For the text-containing cell, return its midpoint in [x, y] coordinate format. 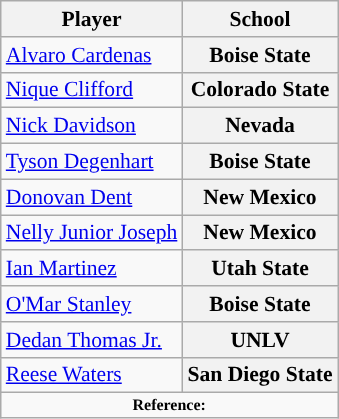
Nick Davidson [92, 126]
Nevada [260, 126]
Ian Martinez [92, 269]
Colorado State [260, 90]
San Diego State [260, 375]
Utah State [260, 269]
Nique Clifford [92, 90]
School [260, 19]
Reference: [170, 405]
Player [92, 19]
Dedan Thomas Jr. [92, 340]
Nelly Junior Joseph [92, 233]
Alvaro Cardenas [92, 55]
O'Mar Stanley [92, 304]
Reese Waters [92, 375]
Donovan Dent [92, 197]
UNLV [260, 340]
Tyson Degenhart [92, 162]
